Output the (X, Y) coordinate of the center of the cell containing the given text.  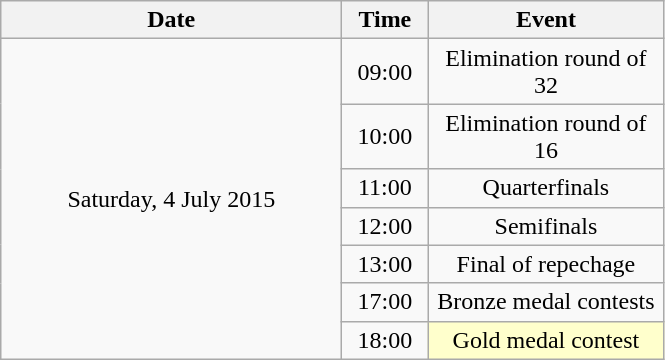
11:00 (385, 188)
09:00 (385, 72)
12:00 (385, 226)
Gold medal contest (546, 340)
Time (385, 20)
Saturday, 4 July 2015 (172, 199)
18:00 (385, 340)
Date (172, 20)
Event (546, 20)
Elimination round of 16 (546, 136)
Quarterfinals (546, 188)
10:00 (385, 136)
Semifinals (546, 226)
17:00 (385, 302)
Final of repechage (546, 264)
Elimination round of 32 (546, 72)
13:00 (385, 264)
Bronze medal contests (546, 302)
